From the cell containing the given text, extract its center point as (x, y) coordinate. 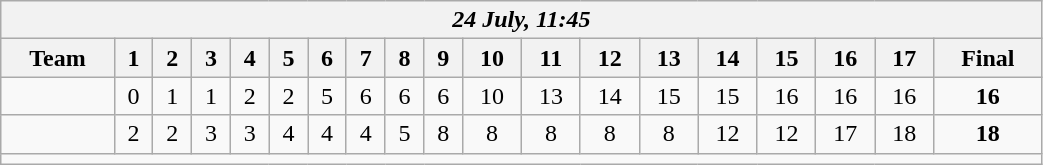
Team (58, 58)
11 (550, 58)
9 (444, 58)
7 (366, 58)
0 (134, 96)
Final (988, 58)
24 July, 11:45 (522, 20)
